Find where the given text appears and provide that cell's center as (x, y) coordinate. 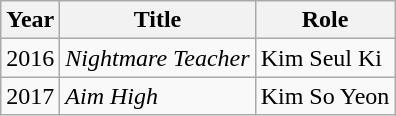
Title (158, 20)
Kim So Yeon (325, 96)
2016 (30, 58)
Aim High (158, 96)
2017 (30, 96)
Role (325, 20)
Nightmare Teacher (158, 58)
Kim Seul Ki (325, 58)
Year (30, 20)
